Determine the [X, Y] coordinate at the center of the cell enclosing the given text.  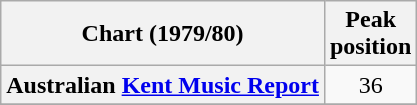
Peakposition [370, 34]
Australian Kent Music Report [163, 85]
36 [370, 85]
Chart (1979/80) [163, 34]
